Pinpoint the cell where the given text exists, returning its (x, y) midpoint coordinate. 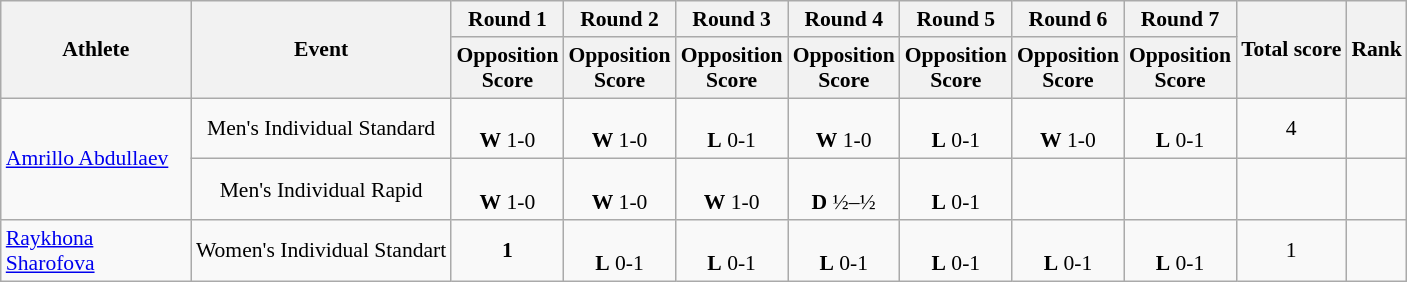
Round 5 (956, 19)
Total score (1291, 50)
Men's Individual Standard (321, 128)
Round 7 (1180, 19)
Rank (1376, 50)
Round 3 (732, 19)
D ½–½ (844, 190)
Men's Individual Rapid (321, 190)
Round 6 (1068, 19)
4 (1291, 128)
Event (321, 50)
Amrillo Abdullaev (96, 159)
Athlete (96, 50)
Round 4 (844, 19)
Round 2 (619, 19)
Women's Individual Standart (321, 250)
Raykhona Sharofova (96, 250)
Round 1 (507, 19)
